Determine the (X, Y) coordinate at the center of the cell enclosing the given text.  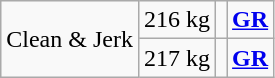
216 kg (176, 20)
Clean & Jerk (70, 39)
217 kg (176, 58)
